Find where the given text appears and provide that cell's center as (X, Y) coordinate. 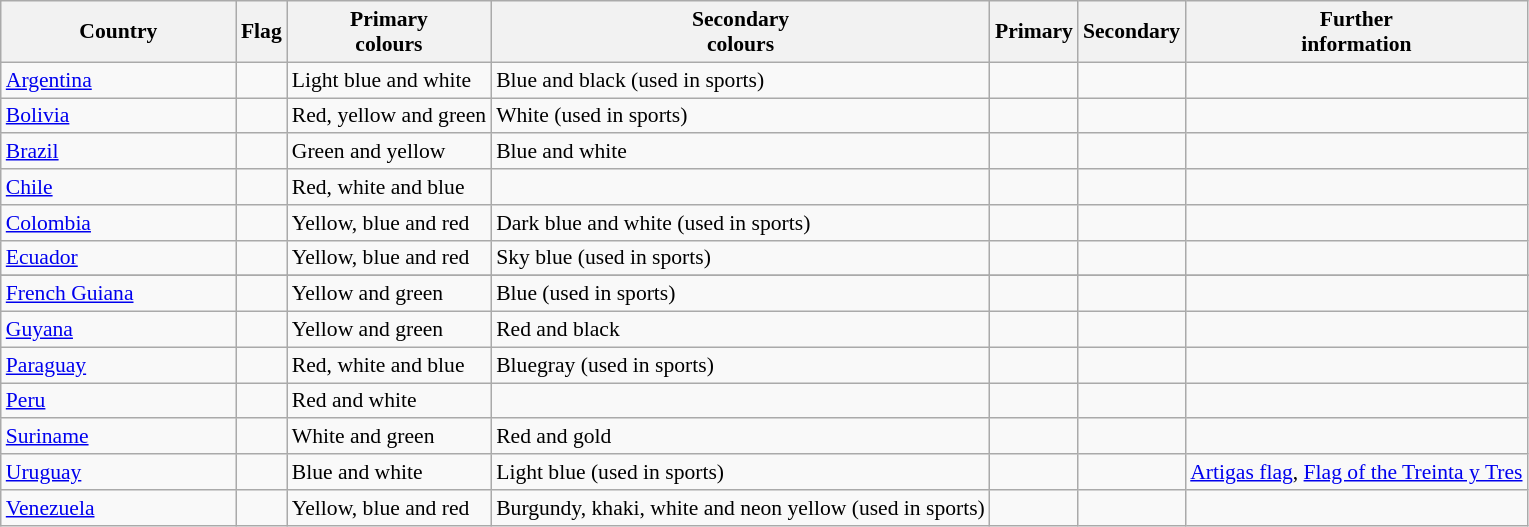
Furtherinformation (1356, 32)
White (used in sports) (740, 116)
Red and white (389, 401)
Primary (1034, 32)
Brazil (118, 152)
Ecuador (118, 258)
Guyana (118, 330)
Suriname (118, 437)
White and green (389, 437)
Paraguay (118, 365)
Red, yellow and green (389, 116)
Red and black (740, 330)
Light blue (used in sports) (740, 472)
Peru (118, 401)
Dark blue and white (used in sports) (740, 223)
Secondarycolours (740, 32)
Flag (262, 32)
Green and yellow (389, 152)
Argentina (118, 80)
Chile (118, 187)
Red and gold (740, 437)
Blue and black (used in sports) (740, 80)
Venezuela (118, 508)
Sky blue (used in sports) (740, 258)
Primarycolours (389, 32)
French Guiana (118, 294)
Country (118, 32)
Secondary (1132, 32)
Bolivia (118, 116)
Burgundy, khaki, white and neon yellow (used in sports) (740, 508)
Blue (used in sports) (740, 294)
Uruguay (118, 472)
Artigas flag, Flag of the Treinta y Tres (1356, 472)
Light blue and white (389, 80)
Colombia (118, 223)
Bluegray (used in sports) (740, 365)
